Return (x, y) of the center of cell containing provided text 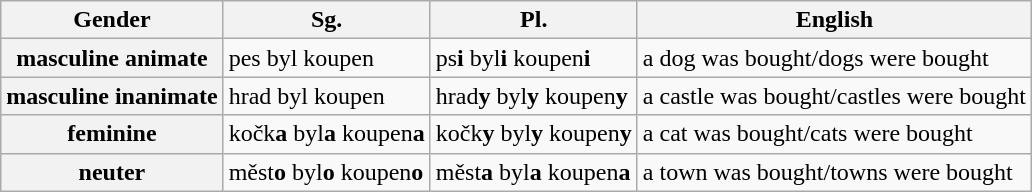
a cat was bought/cats were bought (834, 134)
a dog was bought/dogs were bought (834, 58)
a castle was bought/castles were bought (834, 96)
hrady byly koupeny (534, 96)
neuter (112, 172)
město bylo koupeno (326, 172)
masculine animate (112, 58)
Gender (112, 20)
kočky byly koupeny (534, 134)
a town was bought/towns were bought (834, 172)
Pl. (534, 20)
Sg. (326, 20)
pes byl koupen (326, 58)
města byla koupena (534, 172)
masculine inanimate (112, 96)
psi byli koupeni (534, 58)
kočka byla koupena (326, 134)
English (834, 20)
feminine (112, 134)
hrad byl koupen (326, 96)
